Provide the [X, Y] coordinate of the cell's center where the given text is located.  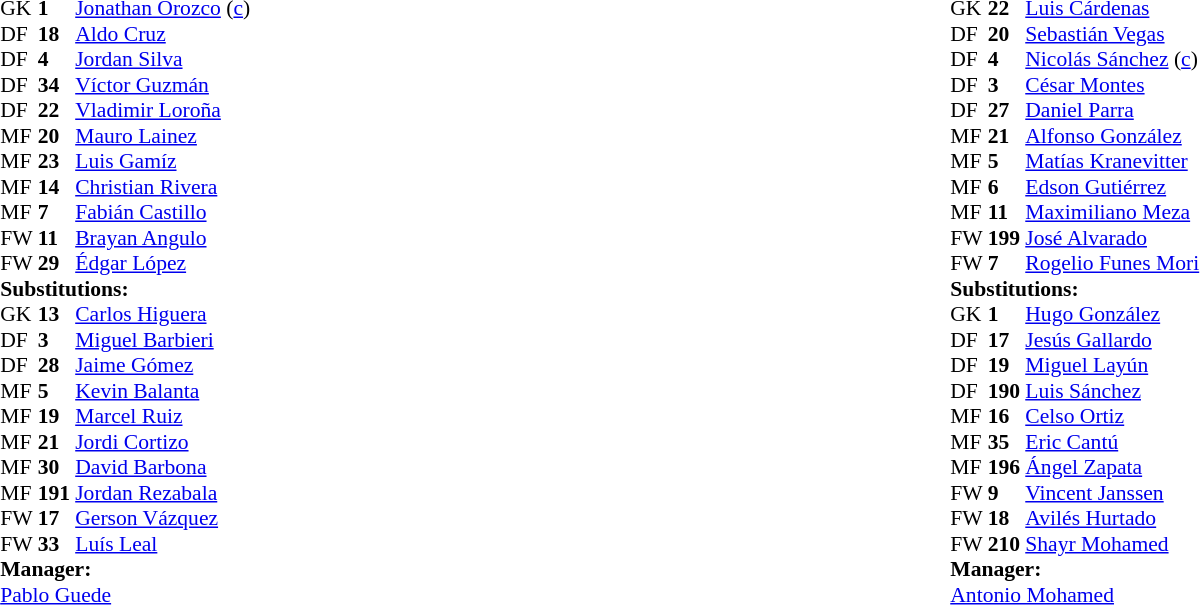
Kevin Balanta [162, 391]
Miguel Barbieri [162, 340]
196 [1007, 467]
6 [1007, 187]
César Montes [1112, 85]
Edson Gutiérrez [1112, 187]
Víctor Guzmán [162, 85]
22 [57, 111]
Alfonso González [1112, 136]
Luís Leal [162, 544]
Christian Rivera [162, 187]
Matías Kranevitter [1112, 161]
199 [1007, 238]
José Alvarado [1112, 238]
Luis Gamíz [162, 161]
34 [57, 85]
Vincent Janssen [1112, 493]
Rogelio Funes Mori [1112, 263]
Jesús Gallardo [1112, 340]
191 [57, 493]
23 [57, 161]
David Barbona [162, 467]
Daniel Parra [1112, 111]
Maximiliano Meza [1112, 213]
Jordan Rezabala [162, 493]
Carlos Higuera [162, 315]
30 [57, 467]
16 [1007, 417]
29 [57, 263]
Jaime Gómez [162, 365]
Sebastián Vegas [1112, 34]
Brayan Angulo [162, 238]
Vladimir Loroña [162, 111]
9 [1007, 493]
13 [57, 315]
Hugo González [1112, 315]
Shayr Mohamed [1112, 544]
Nicolás Sánchez (c) [1112, 59]
14 [57, 187]
Jordi Cortizo [162, 442]
Édgar López [162, 263]
27 [1007, 111]
Ángel Zapata [1112, 467]
Aldo Cruz [162, 34]
Luis Sánchez [1112, 391]
Jordan Silva [162, 59]
210 [1007, 544]
Miguel Layún [1112, 365]
Mauro Lainez [162, 136]
Celso Ortiz [1112, 417]
33 [57, 544]
1 [1007, 315]
28 [57, 365]
Eric Cantú [1112, 442]
190 [1007, 391]
Fabián Castillo [162, 213]
Gerson Vázquez [162, 519]
35 [1007, 442]
Avilés Hurtado [1112, 519]
Marcel Ruiz [162, 417]
